Output the [x, y] coordinate of the center of the cell containing the given text.  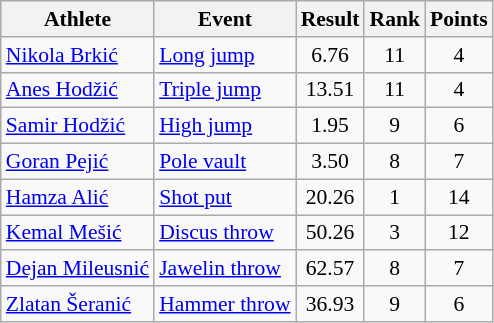
1 [394, 197]
Shot put [224, 197]
13.51 [330, 90]
Result [330, 19]
Nikola Brkić [78, 55]
Hamza Alić [78, 197]
50.26 [330, 233]
Anes Hodžić [78, 90]
Samir Hodžić [78, 126]
Points [459, 19]
Pole vault [224, 162]
High jump [224, 126]
Zlatan Šeranić [78, 304]
Goran Pejić [78, 162]
36.93 [330, 304]
3 [394, 233]
Event [224, 19]
14 [459, 197]
Dejan Mileusnić [78, 269]
Jawelin throw [224, 269]
Rank [394, 19]
Kemal Mešić [78, 233]
20.26 [330, 197]
Discus throw [224, 233]
Triple jump [224, 90]
3.50 [330, 162]
62.57 [330, 269]
Athlete [78, 19]
Hammer throw [224, 304]
6.76 [330, 55]
1.95 [330, 126]
12 [459, 233]
Long jump [224, 55]
